Output the [X, Y] coordinate of the center of the cell containing the given text.  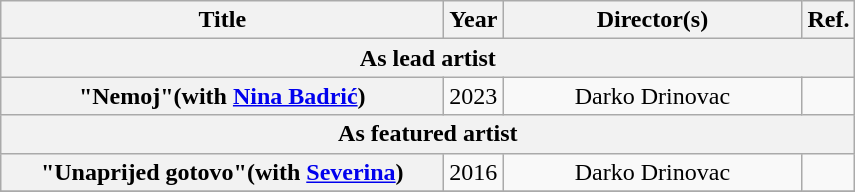
"Unaprijed gotovo"(with Severina) [222, 172]
Ref. [828, 20]
Year [474, 20]
2016 [474, 172]
Director(s) [652, 20]
Title [222, 20]
"Nemoj"(with Nina Badrić) [222, 96]
2023 [474, 96]
As lead artist [428, 58]
As featured artist [428, 134]
